Determine the [X, Y] coordinate at the center of the cell enclosing the given text.  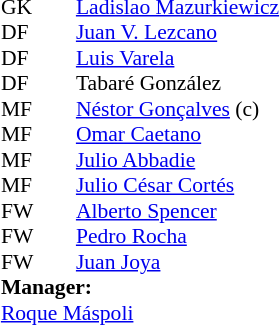
Julio César Cortés [178, 185]
Omar Caetano [178, 135]
Luis Varela [178, 58]
Néstor Gonçalves (c) [178, 109]
Juan V. Lezcano [178, 33]
Julio Abbadie [178, 160]
Manager: [140, 287]
Juan Joya [178, 262]
Alberto Spencer [178, 211]
Pedro Rocha [178, 237]
Tabaré González [178, 83]
